Capture the cell that displays the provided text and extract its (X, Y) central coordinate. 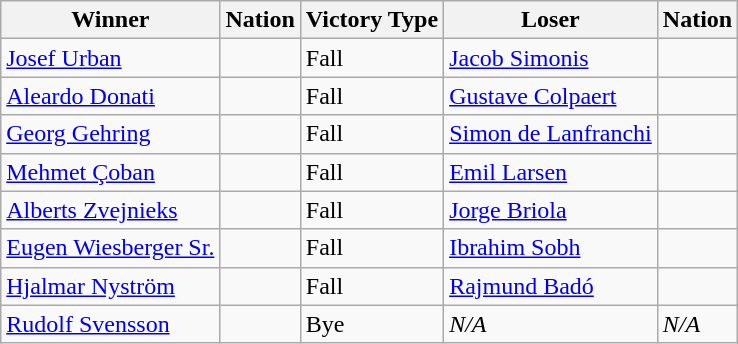
Loser (551, 20)
Bye (372, 324)
Jorge Briola (551, 210)
Winner (110, 20)
Mehmet Çoban (110, 172)
Victory Type (372, 20)
Eugen Wiesberger Sr. (110, 248)
Josef Urban (110, 58)
Alberts Zvejnieks (110, 210)
Hjalmar Nyström (110, 286)
Aleardo Donati (110, 96)
Ibrahim Sobh (551, 248)
Gustave Colpaert (551, 96)
Rudolf Svensson (110, 324)
Rajmund Badó (551, 286)
Georg Gehring (110, 134)
Jacob Simonis (551, 58)
Simon de Lanfranchi (551, 134)
Emil Larsen (551, 172)
